Search for the cell housing the specified text and yield its (x, y) center coordinate. 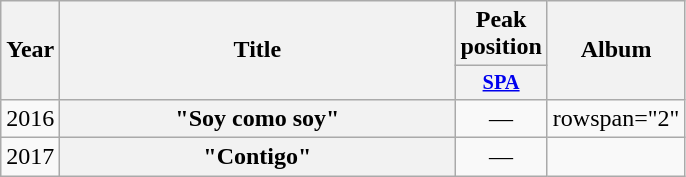
Peak position (501, 34)
Year (30, 50)
"Soy como soy" (258, 118)
rowspan="2" (616, 118)
Title (258, 50)
Album (616, 50)
2016 (30, 118)
2017 (30, 157)
SPA (501, 83)
"Contigo" (258, 157)
